Locate the cell with the specified text and output its [X, Y] center coordinate. 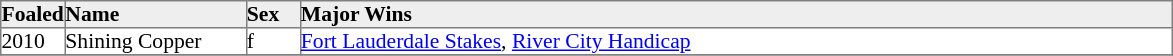
f [273, 42]
Fort Lauderdale Stakes, River City Handicap [736, 42]
2010 [33, 42]
Shining Copper [156, 42]
Name [156, 14]
Sex [273, 14]
Major Wins [736, 14]
Foaled [33, 14]
